Return the (x, y) coordinate for the center point of the cell that contains the specified text.  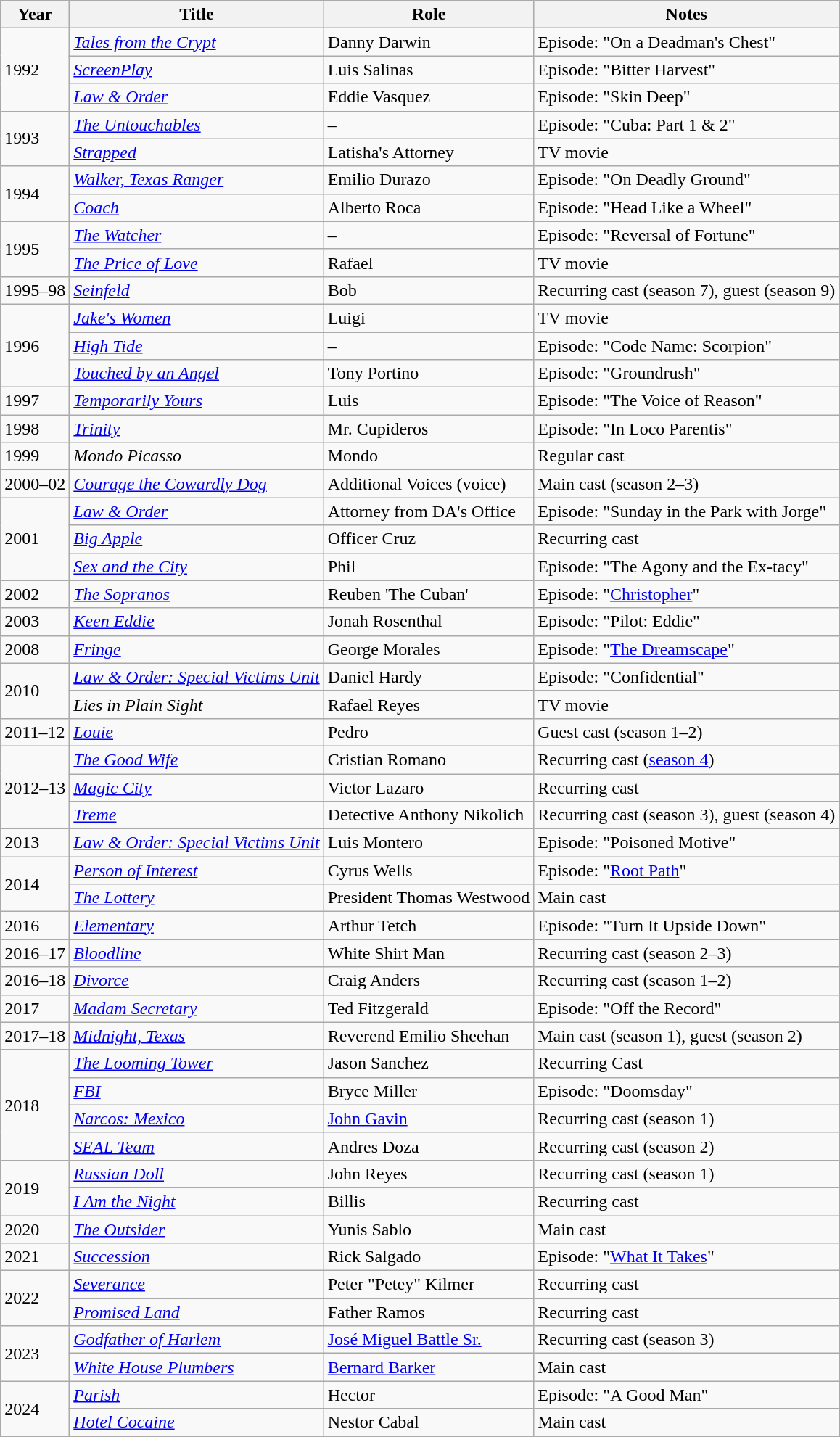
Strapped (197, 152)
Divorce (197, 981)
SEAL Team (197, 1146)
Godfather of Harlem (197, 1340)
The Lottery (197, 898)
2017 (35, 1008)
Bryce Miller (429, 1091)
Luigi (429, 318)
2012–13 (35, 787)
President Thomas Westwood (429, 898)
Episode: "The Dreamscape" (686, 649)
2011–12 (35, 732)
Episode: "Off the Record" (686, 1008)
Episode: "Poisoned Motive" (686, 843)
Walker, Texas Ranger (197, 180)
Recurring cast (season 7), guest (season 9) (686, 290)
2019 (35, 1187)
1993 (35, 139)
Episode: "Root Path" (686, 870)
Luis (429, 401)
Jason Sanchez (429, 1063)
Reuben 'The Cuban' (429, 594)
Recurring Cast (686, 1063)
The Outsider (197, 1230)
Rick Salgado (429, 1257)
Ted Fitzgerald (429, 1008)
Reverend Emilio Sheehan (429, 1036)
Keen Eddie (197, 622)
Role (429, 15)
Coach (197, 207)
Peter "Petey" Kilmer (429, 1285)
Main cast (season 1), guest (season 2) (686, 1036)
2018 (35, 1105)
Severance (197, 1285)
Rafael (429, 263)
Episode: "Turn It Upside Down" (686, 926)
Episode: "A Good Man" (686, 1395)
Episode: "Head Like a Wheel" (686, 207)
Episode: "Code Name: Scorpion" (686, 346)
1992 (35, 70)
2017–18 (35, 1036)
Madam Secretary (197, 1008)
Promised Land (197, 1312)
Trinity (197, 429)
Russian Doll (197, 1174)
Arthur Tetch (429, 926)
George Morales (429, 649)
Episode: "Groundrush" (686, 374)
Courage the Cowardly Dog (197, 484)
Notes (686, 15)
Episode: "Cuba: Part 1 & 2" (686, 125)
Tony Portino (429, 374)
Recurring cast (season 4) (686, 759)
2021 (35, 1257)
Cyrus Wells (429, 870)
Billis (429, 1201)
Louie (197, 732)
The Looming Tower (197, 1063)
1998 (35, 429)
2016–17 (35, 953)
I Am the Night (197, 1201)
Alberto Roca (429, 207)
The Sopranos (197, 594)
Episode: "On Deadly Ground" (686, 180)
John Gavin (429, 1119)
Title (197, 15)
Father Ramos (429, 1312)
Rafael Reyes (429, 704)
Officer Cruz (429, 539)
Bloodline (197, 953)
Treme (197, 815)
Year (35, 15)
1995 (35, 249)
Phil (429, 567)
Episode: "Pilot: Eddie" (686, 622)
The Good Wife (197, 759)
Recurring cast (season 2–3) (686, 953)
1997 (35, 401)
Episode: "Confidential" (686, 677)
Yunis Sablo (429, 1230)
ScreenPlay (197, 70)
Touched by an Angel (197, 374)
The Watcher (197, 235)
Hector (429, 1395)
Eddie Vasquez (429, 97)
2016–18 (35, 981)
Parish (197, 1395)
Detective Anthony Nikolich (429, 815)
Midnight, Texas (197, 1036)
John Reyes (429, 1174)
The Untouchables (197, 125)
Big Apple (197, 539)
1995–98 (35, 290)
2003 (35, 622)
Danny Darwin (429, 42)
White House Plumbers (197, 1367)
2010 (35, 691)
Mondo (429, 456)
Jonah Rosenthal (429, 622)
2014 (35, 884)
Narcos: Mexico (197, 1119)
Seinfeld (197, 290)
Regular cast (686, 456)
Bob (429, 290)
The Price of Love (197, 263)
Episode: "Reversal of Fortune" (686, 235)
2002 (35, 594)
Luis Salinas (429, 70)
Episode: "In Loco Parentis" (686, 429)
Episode: "The Voice of Reason" (686, 401)
1996 (35, 345)
Episode: "Doomsday" (686, 1091)
2022 (35, 1298)
Succession (197, 1257)
2016 (35, 926)
Magic City (197, 787)
2020 (35, 1230)
FBI (197, 1091)
Mr. Cupideros (429, 429)
2013 (35, 843)
Recurring cast (season 3) (686, 1340)
Daniel Hardy (429, 677)
Guest cast (season 1–2) (686, 732)
High Tide (197, 346)
Cristian Romano (429, 759)
Episode: "Sunday in the Park with Jorge" (686, 511)
Recurring cast (season 2) (686, 1146)
Episode: "Bitter Harvest" (686, 70)
Pedro (429, 732)
Main cast (season 2–3) (686, 484)
Recurring cast (season 1–2) (686, 981)
Episode: "What It Takes" (686, 1257)
Latisha's Attorney (429, 152)
Andres Doza (429, 1146)
Additional Voices (voice) (429, 484)
Tales from the Crypt (197, 42)
Craig Anders (429, 981)
2001 (35, 539)
Lies in Plain Sight (197, 704)
1999 (35, 456)
Person of Interest (197, 870)
Bernard Barker (429, 1367)
José Miguel Battle Sr. (429, 1340)
Jake's Women (197, 318)
Emilio Durazo (429, 180)
Hotel Cocaine (197, 1422)
Mondo Picasso (197, 456)
Fringe (197, 649)
Victor Lazaro (429, 787)
1994 (35, 194)
White Shirt Man (429, 953)
Elementary (197, 926)
2023 (35, 1354)
Episode: "On a Deadman's Chest" (686, 42)
Episode: "The Agony and the Ex-tacy" (686, 567)
2000–02 (35, 484)
Recurring cast (season 3), guest (season 4) (686, 815)
Episode: "Christopher" (686, 594)
Nestor Cabal (429, 1422)
Episode: "Skin Deep" (686, 97)
Sex and the City (197, 567)
2024 (35, 1409)
Attorney from DA's Office (429, 511)
Luis Montero (429, 843)
Temporarily Yours (197, 401)
2008 (35, 649)
